Identify which cell holds the provided text, then report its [X, Y] central coordinate. 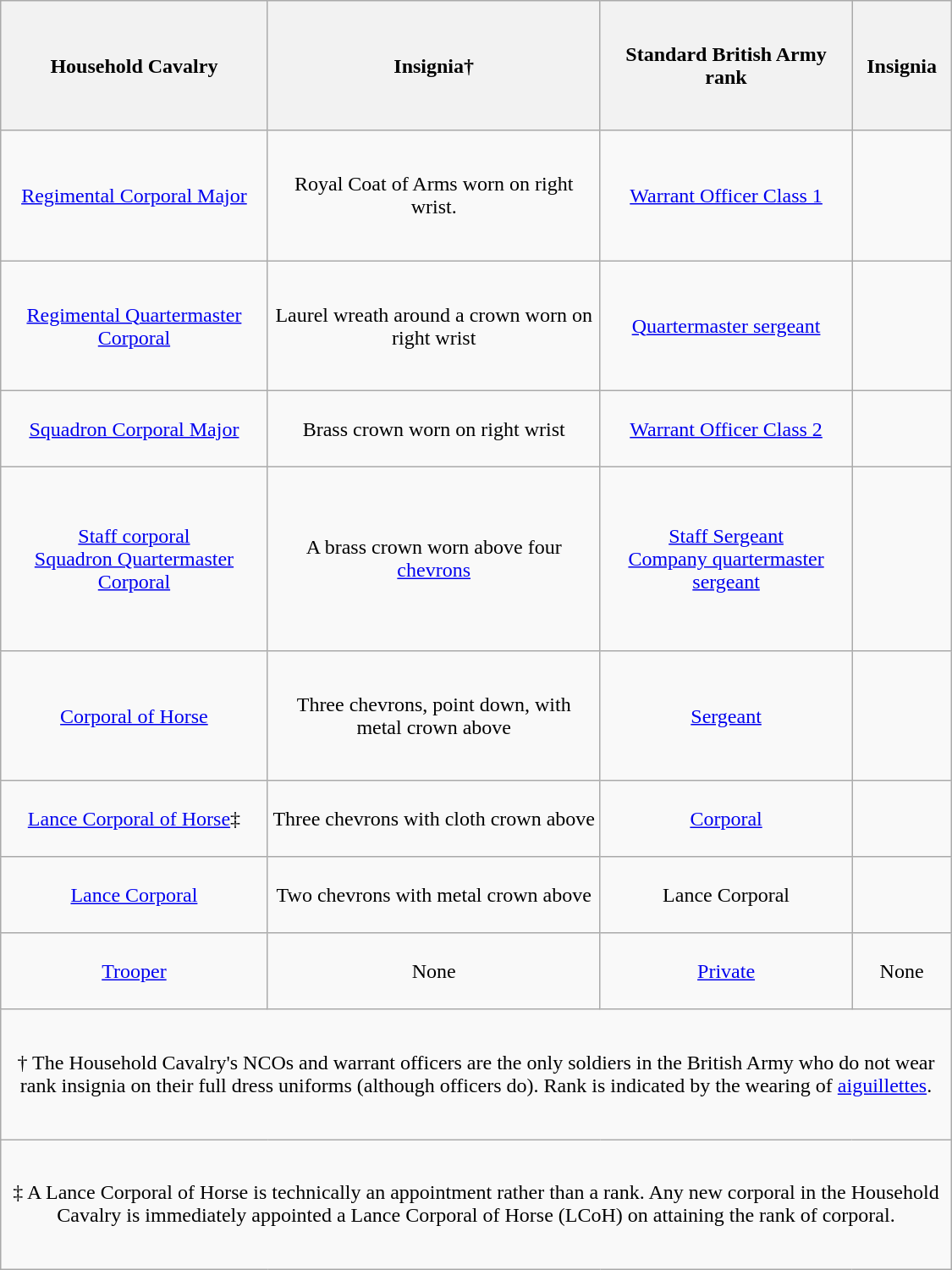
Insignia [902, 66]
Regimental Corporal Major [134, 196]
Trooper [134, 971]
Warrant Officer Class 2 [726, 429]
Standard British Army rank [726, 66]
Squadron Corporal Major [134, 429]
Royal Coat of Arms worn on right wrist. [433, 196]
Corporal [726, 819]
Regimental Quartermaster Corporal [134, 326]
Laurel wreath around a crown worn on right wrist [433, 326]
Lance Corporal of Horse‡ [134, 819]
Staff corporalSquadron Quartermaster Corporal [134, 559]
Household Cavalry [134, 66]
Two chevrons with metal crown above [433, 895]
Three chevrons with cloth crown above [433, 819]
Staff SergeantCompany quartermaster sergeant [726, 559]
Warrant Officer Class 1 [726, 196]
Insignia† [433, 66]
Quartermaster sergeant [726, 326]
Brass crown worn on right wrist [433, 429]
Sergeant [726, 716]
Private [726, 971]
Corporal of Horse [134, 716]
Three chevrons, point down, with metal crown above [433, 716]
A brass crown worn above four chevrons [433, 559]
